Provide the [X, Y] coordinate of the cell's center where the given text is located.  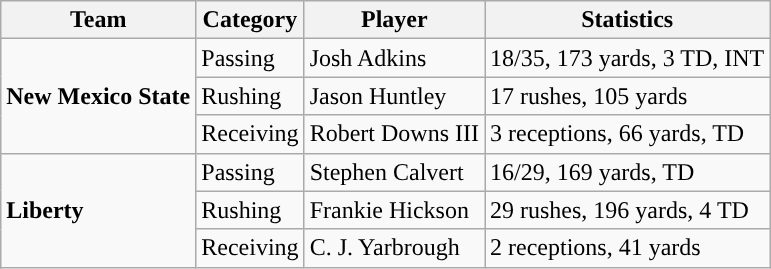
Frankie Hickson [394, 210]
29 rushes, 196 yards, 4 TD [626, 210]
Jason Huntley [394, 96]
Liberty [98, 210]
Robert Downs III [394, 134]
3 receptions, 66 yards, TD [626, 134]
Stephen Calvert [394, 172]
Team [98, 20]
2 receptions, 41 yards [626, 248]
17 rushes, 105 yards [626, 96]
18/35, 173 yards, 3 TD, INT [626, 58]
Josh Adkins [394, 58]
Category [250, 20]
C. J. Yarbrough [394, 248]
New Mexico State [98, 96]
Statistics [626, 20]
Player [394, 20]
16/29, 169 yards, TD [626, 172]
